For the text-containing cell, return its midpoint in (X, Y) coordinate format. 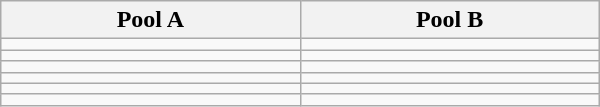
Pool A (150, 20)
Pool B (450, 20)
